Pinpoint the cell where the given text exists, returning its (X, Y) midpoint coordinate. 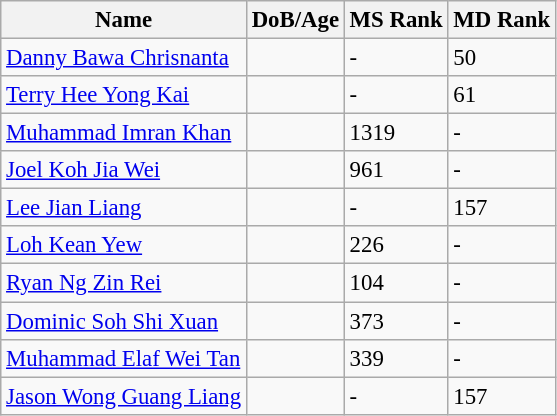
Ryan Ng Zin Rei (124, 283)
Danny Bawa Chrisnanta (124, 58)
Lee Jian Liang (124, 208)
DoB/Age (295, 20)
Jason Wong Guang Liang (124, 396)
Name (124, 20)
339 (396, 358)
MD Rank (502, 20)
MS Rank (396, 20)
Terry Hee Yong Kai (124, 95)
Muhammad Elaf Wei Tan (124, 358)
961 (396, 170)
Dominic Soh Shi Xuan (124, 321)
1319 (396, 133)
226 (396, 245)
61 (502, 95)
373 (396, 321)
104 (396, 283)
50 (502, 58)
Joel Koh Jia Wei (124, 170)
Loh Kean Yew (124, 245)
Muhammad Imran Khan (124, 133)
